Search for the cell housing the specified text and yield its [X, Y] center coordinate. 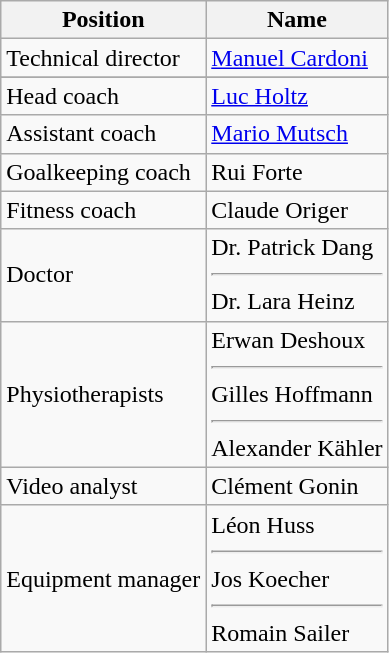
Fitness coach [104, 210]
Goalkeeping coach [104, 172]
Assistant coach [104, 134]
Head coach [104, 96]
Doctor [104, 275]
Claude Origer [297, 210]
Equipment manager [104, 578]
Dr. Patrick Dang Dr. Lara Heinz [297, 275]
Rui Forte [297, 172]
Video analyst [104, 486]
Erwan Deshoux Gilles Hoffmann Alexander Kähler [297, 394]
Technical director [104, 58]
Mario Mutsch [297, 134]
Léon Huss Jos Koecher Romain Sailer [297, 578]
Manuel Cardoni [297, 58]
Name [297, 20]
Physiotherapists [104, 394]
Luc Holtz [297, 96]
Clément Gonin [297, 486]
Position [104, 20]
